Provide the [x, y] coordinate of the cell's center where the given text is located.  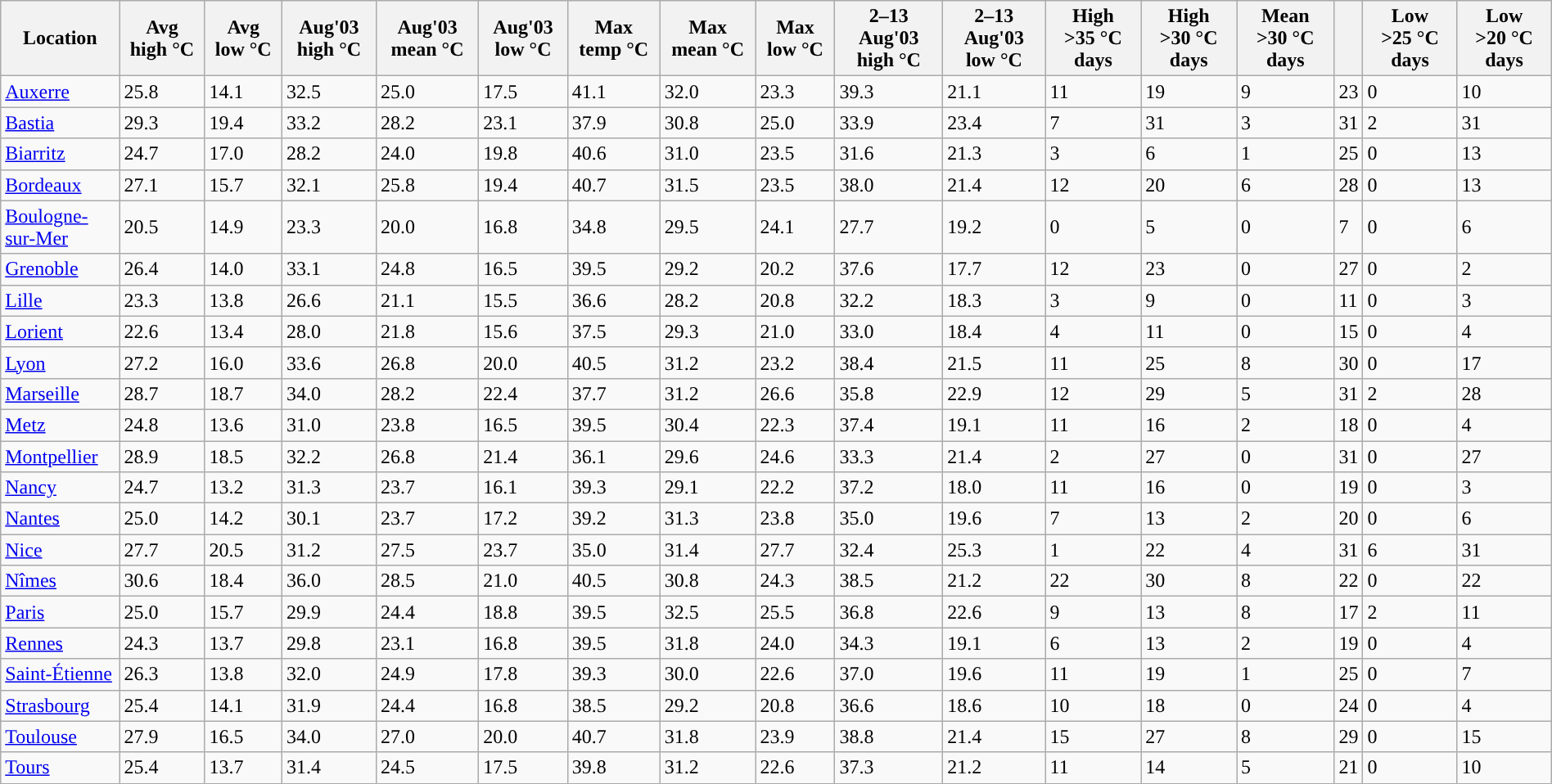
24.5 [427, 768]
2–13 Aug'03 high °C [889, 38]
26.3 [162, 674]
28.0 [329, 331]
37.9 [614, 123]
37.0 [889, 674]
18.6 [994, 705]
Paris [61, 612]
17.0 [244, 154]
31.5 [707, 185]
Avg low °C [244, 38]
30.1 [329, 519]
Marseille [61, 394]
15.6 [523, 331]
31.6 [889, 154]
27.5 [427, 550]
29.9 [329, 612]
Boulogne-sur-Mer [61, 228]
30.4 [707, 425]
21.3 [994, 154]
Lille [61, 300]
Aug'03 high °C [329, 38]
16.1 [523, 488]
36.8 [889, 612]
14.9 [244, 228]
38.4 [889, 363]
18.8 [523, 612]
18.5 [244, 456]
40.6 [614, 154]
15.5 [523, 300]
28.7 [162, 394]
35.8 [889, 394]
32.4 [889, 550]
High >30 °C days [1189, 38]
30.6 [162, 581]
18.7 [244, 394]
36.0 [329, 581]
24.6 [796, 456]
33.3 [889, 456]
17.8 [523, 674]
28.9 [162, 456]
37.3 [889, 768]
Biarritz [61, 154]
Montpellier [61, 456]
21 [1349, 768]
Nice [61, 550]
14 [1189, 768]
24.1 [796, 228]
13.2 [244, 488]
29.1 [707, 488]
39.2 [614, 519]
29.5 [707, 228]
39.8 [614, 768]
Bordeaux [61, 185]
13.6 [244, 425]
33.9 [889, 123]
33.0 [889, 331]
16.0 [244, 363]
Lorient [61, 331]
32.1 [329, 185]
36.1 [614, 456]
33.2 [329, 123]
17.2 [523, 519]
28.5 [427, 581]
38.0 [889, 185]
24 [1349, 705]
Toulouse [61, 737]
Rennes [61, 643]
Auxerre [61, 92]
31.9 [329, 705]
30.0 [707, 674]
Aug'03 mean °C [427, 38]
21.5 [994, 363]
23.4 [994, 123]
22.2 [796, 488]
23.2 [796, 363]
13.4 [244, 331]
Strasbourg [61, 705]
Nîmes [61, 581]
37.4 [889, 425]
Nantes [61, 519]
19.2 [994, 228]
Tours [61, 768]
Saint-Étienne [61, 674]
Lyon [61, 363]
Avg high °C [162, 38]
37.7 [614, 394]
17.7 [994, 269]
Mean >30 °C days [1285, 38]
25.3 [994, 550]
High >35 °C days [1094, 38]
27.9 [162, 737]
14.2 [244, 519]
26.4 [162, 269]
37.6 [889, 269]
37.5 [614, 331]
14.0 [244, 269]
41.1 [614, 92]
19.8 [523, 154]
Low >25 °C days [1410, 38]
22.3 [796, 425]
Max mean °C [707, 38]
24.9 [427, 674]
27.0 [427, 737]
Max temp °C [614, 38]
18.0 [994, 488]
21.8 [427, 331]
37.2 [889, 488]
38.8 [889, 737]
Location [61, 38]
Bastia [61, 123]
Nancy [61, 488]
29.8 [329, 643]
Grenoble [61, 269]
Aug'03 low °C [523, 38]
2–13 Aug'03 low °C [994, 38]
18.3 [994, 300]
Metz [61, 425]
33.6 [329, 363]
29.6 [707, 456]
25.5 [796, 612]
33.1 [329, 269]
22.9 [994, 394]
Max low °C [796, 38]
34.3 [889, 643]
27.1 [162, 185]
Low >20 °C days [1505, 38]
20.2 [796, 269]
22.4 [523, 394]
27.2 [162, 363]
23.9 [796, 737]
34.8 [614, 228]
